From the cell containing the given text, extract its center point as [x, y] coordinate. 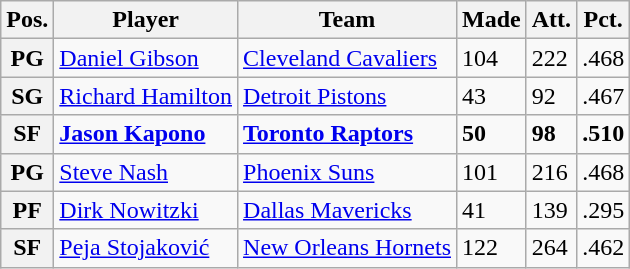
Peja Stojaković [146, 248]
Detroit Pistons [348, 96]
222 [551, 58]
Daniel Gibson [146, 58]
Dallas Mavericks [348, 210]
.510 [604, 134]
Pos. [28, 20]
122 [492, 248]
98 [551, 134]
Toronto Raptors [348, 134]
SG [28, 96]
.295 [604, 210]
Player [146, 20]
101 [492, 172]
Phoenix Suns [348, 172]
Made [492, 20]
Att. [551, 20]
41 [492, 210]
.467 [604, 96]
Team [348, 20]
104 [492, 58]
43 [492, 96]
.462 [604, 248]
New Orleans Hornets [348, 248]
Jason Kapono [146, 134]
Richard Hamilton [146, 96]
Steve Nash [146, 172]
50 [492, 134]
Cleveland Cavaliers [348, 58]
264 [551, 248]
216 [551, 172]
Pct. [604, 20]
92 [551, 96]
139 [551, 210]
Dirk Nowitzki [146, 210]
PF [28, 210]
